Provide the [x, y] coordinate of the cell's center where the given text is located.  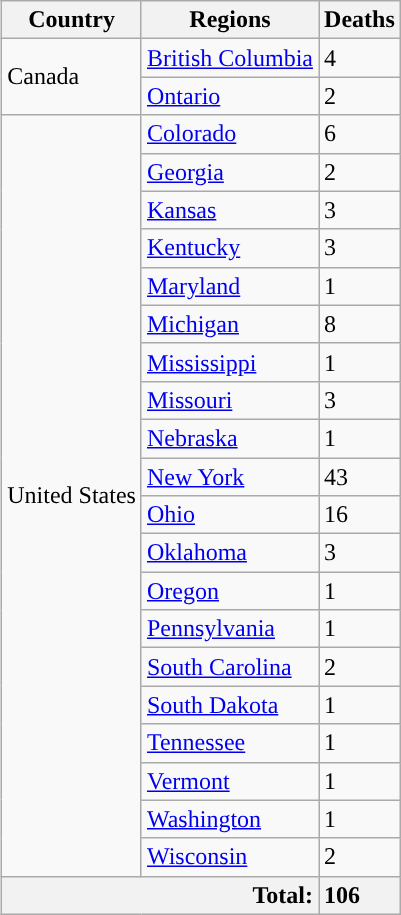
Ohio [230, 515]
New York [230, 477]
Wisconsin [230, 857]
43 [360, 477]
Oklahoma [230, 553]
8 [360, 324]
South Carolina [230, 667]
Georgia [230, 172]
Maryland [230, 286]
Total: [160, 895]
4 [360, 58]
Michigan [230, 324]
6 [360, 134]
Country [72, 20]
Deaths [360, 20]
South Dakota [230, 705]
16 [360, 515]
Mississippi [230, 362]
Canada [72, 77]
Ontario [230, 96]
British Columbia [230, 58]
Washington [230, 819]
Pennsylvania [230, 629]
Regions [230, 20]
Colorado [230, 134]
United States [72, 496]
Tennessee [230, 743]
Missouri [230, 400]
Nebraska [230, 438]
Kansas [230, 210]
Oregon [230, 591]
Vermont [230, 781]
106 [360, 895]
Kentucky [230, 248]
